For the text-containing cell, return its midpoint in [X, Y] coordinate format. 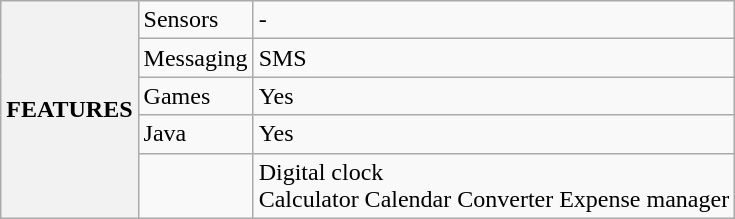
SMS [494, 58]
- [494, 20]
Digital clockCalculator Calendar Converter Expense manager [494, 186]
Messaging [196, 58]
Sensors [196, 20]
Java [196, 134]
FEATURES [70, 110]
Games [196, 96]
